Capture the cell that displays the provided text and extract its [X, Y] central coordinate. 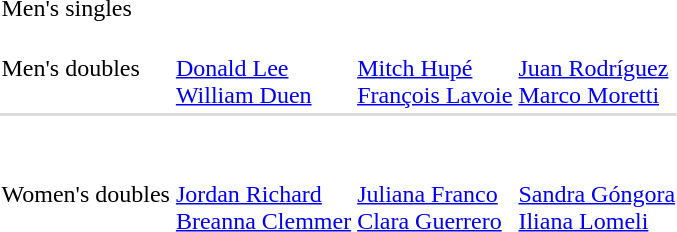
Men's doubles [86, 68]
Mitch HupéFrançois Lavoie [435, 68]
Juan RodríguezMarco Moretti [597, 68]
Donald LeeWilliam Duen [263, 68]
